Return the [x, y] coordinate for the center point of the cell that contains the specified text.  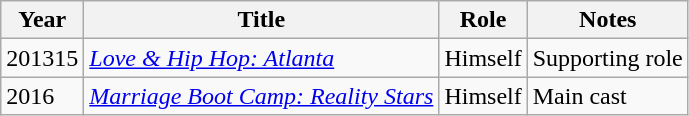
Supporting role [608, 58]
Marriage Boot Camp: Reality Stars [262, 96]
Role [483, 20]
Year [42, 20]
Love & Hip Hop: Atlanta [262, 58]
201315 [42, 58]
Main cast [608, 96]
Title [262, 20]
2016 [42, 96]
Notes [608, 20]
